Determine the (x, y) coordinate at the center of the cell enclosing the given text.  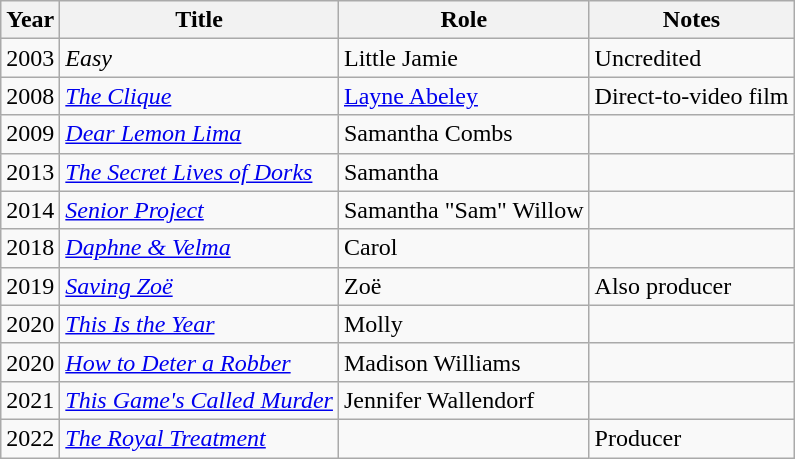
Producer (692, 438)
2021 (30, 400)
This Is the Year (200, 324)
Samantha (464, 172)
2008 (30, 96)
2009 (30, 134)
2022 (30, 438)
Year (30, 20)
Carol (464, 248)
The Clique (200, 96)
Dear Lemon Lima (200, 134)
Role (464, 20)
2014 (30, 210)
Easy (200, 58)
2019 (30, 286)
Zoë (464, 286)
Jennifer Wallendorf (464, 400)
The Secret Lives of Dorks (200, 172)
This Game's Called Murder (200, 400)
Uncredited (692, 58)
Senior Project (200, 210)
Layne Abeley (464, 96)
2003 (30, 58)
Samantha Combs (464, 134)
Daphne & Velma (200, 248)
Madison Williams (464, 362)
Saving Zoë (200, 286)
Also producer (692, 286)
Notes (692, 20)
Little Jamie (464, 58)
2018 (30, 248)
Molly (464, 324)
The Royal Treatment (200, 438)
How to Deter a Robber (200, 362)
Direct-to-video film (692, 96)
Samantha "Sam" Willow (464, 210)
2013 (30, 172)
Title (200, 20)
